From the cell containing the given text, extract its center point as [x, y] coordinate. 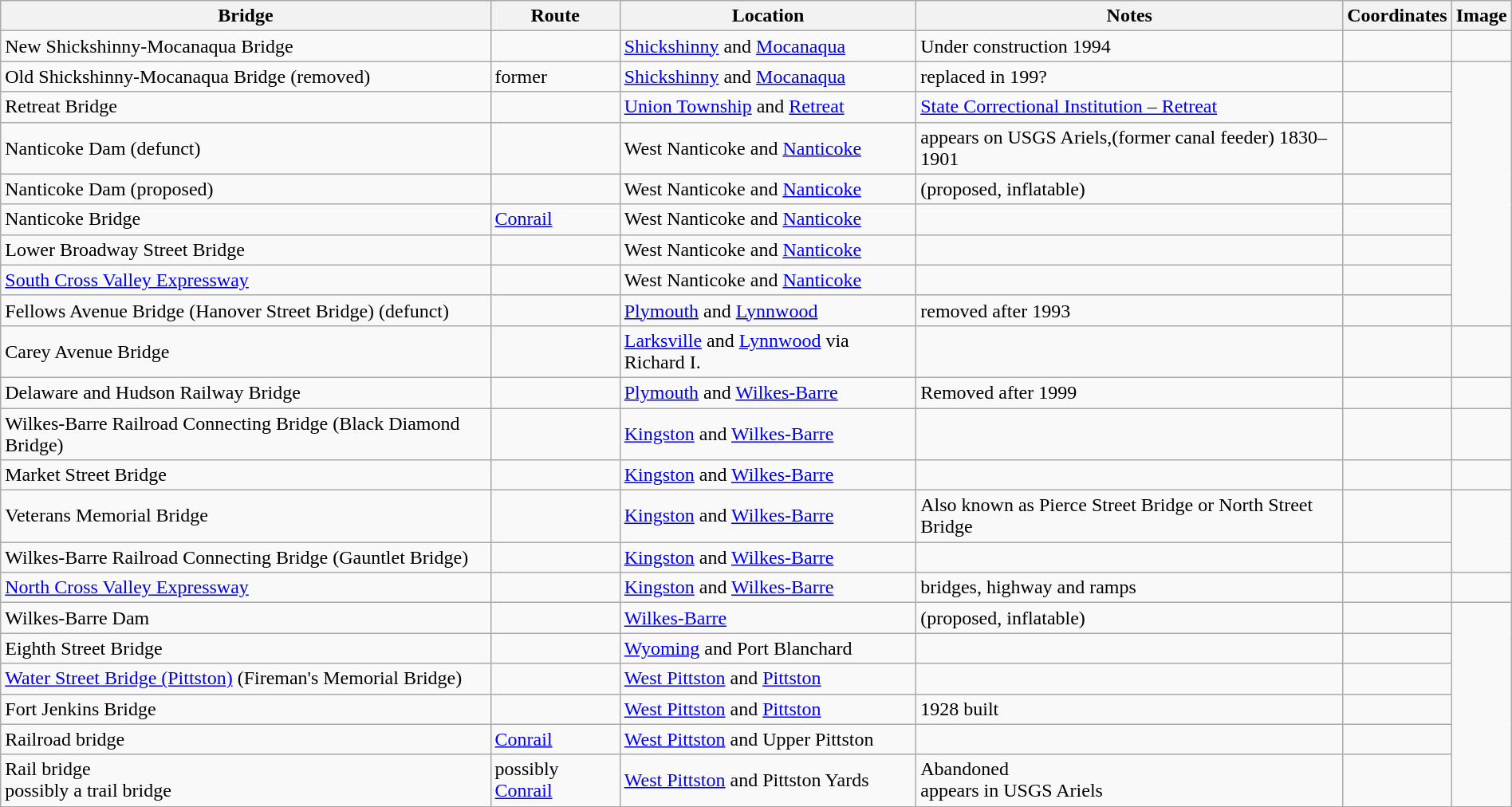
Route [555, 16]
Larksville and Lynnwood via Richard I. [768, 351]
West Pittston and Pittston Yards [768, 780]
replaced in 199? [1129, 77]
Fellows Avenue Bridge (Hanover Street Bridge) (defunct) [246, 310]
New Shickshinny-Mocanaqua Bridge [246, 46]
Removed after 1999 [1129, 392]
Wilkes-Barre Railroad Connecting Bridge (Gauntlet Bridge) [246, 557]
Union Township and Retreat [768, 107]
Carey Avenue Bridge [246, 351]
Wyoming and Port Blanchard [768, 648]
Plymouth and Lynnwood [768, 310]
Retreat Bridge [246, 107]
Lower Broadway Street Bridge [246, 250]
Notes [1129, 16]
Wilkes-Barre Dam [246, 618]
removed after 1993 [1129, 310]
North Cross Valley Expressway [246, 588]
1928 built [1129, 709]
Location [768, 16]
Fort Jenkins Bridge [246, 709]
Veterans Memorial Bridge [246, 517]
Wilkes-Barre [768, 618]
Nanticoke Dam (proposed) [246, 189]
Railroad bridge [246, 739]
South Cross Valley Expressway [246, 280]
Rail bridgepossibly a trail bridge [246, 780]
Abandonedappears in USGS Ariels [1129, 780]
Water Street Bridge (Pittston) (Fireman's Memorial Bridge) [246, 679]
West Pittston and Upper Pittston [768, 739]
Wilkes-Barre Railroad Connecting Bridge (Black Diamond Bridge) [246, 434]
Bridge [246, 16]
Nanticoke Dam (defunct) [246, 148]
Old Shickshinny-Mocanaqua Bridge (removed) [246, 77]
Plymouth and Wilkes-Barre [768, 392]
possibly Conrail [555, 780]
Market Street Bridge [246, 475]
appears on USGS Ariels,(former canal feeder) 1830–1901 [1129, 148]
State Correctional Institution – Retreat [1129, 107]
Delaware and Hudson Railway Bridge [246, 392]
Image [1482, 16]
Eighth Street Bridge [246, 648]
Nanticoke Bridge [246, 219]
former [555, 77]
Coordinates [1397, 16]
bridges, highway and ramps [1129, 588]
Also known as Pierce Street Bridge or North Street Bridge [1129, 517]
Under construction 1994 [1129, 46]
